Provide the (x, y) coordinate of the cell's center where the given text is located.  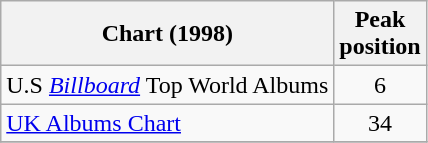
Peakposition (380, 34)
6 (380, 85)
UK Albums Chart (168, 123)
34 (380, 123)
Chart (1998) (168, 34)
U.S Billboard Top World Albums (168, 85)
